Detect which cell encompasses the target text, then output its (x, y) center coordinate. 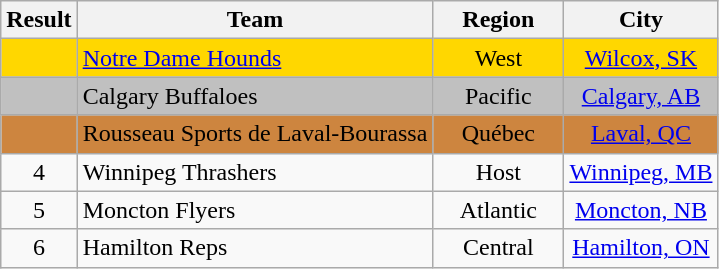
Québec (498, 134)
6 (39, 248)
Region (498, 20)
Atlantic (498, 210)
Central (498, 248)
West (498, 58)
Winnipeg Thrashers (255, 172)
Moncton, NB (641, 210)
Rousseau Sports de Laval-Bourassa (255, 134)
Team (255, 20)
Result (39, 20)
Calgary Buffaloes (255, 96)
Hamilton, ON (641, 248)
Winnipeg, MB (641, 172)
5 (39, 210)
4 (39, 172)
Host (498, 172)
Pacific (498, 96)
Notre Dame Hounds (255, 58)
Laval, QC (641, 134)
City (641, 20)
Hamilton Reps (255, 248)
Calgary, AB (641, 96)
Moncton Flyers (255, 210)
Wilcox, SK (641, 58)
